Output the (X, Y) coordinate of the center of the cell containing the given text.  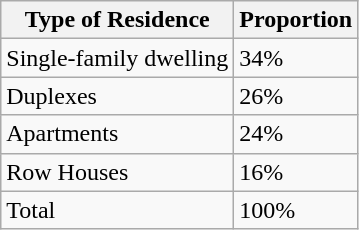
26% (296, 96)
Single-family dwelling (118, 58)
Type of Residence (118, 20)
Proportion (296, 20)
Row Houses (118, 172)
34% (296, 58)
Apartments (118, 134)
100% (296, 210)
24% (296, 134)
Total (118, 210)
16% (296, 172)
Duplexes (118, 96)
